Capture the cell that displays the provided text and extract its [X, Y] central coordinate. 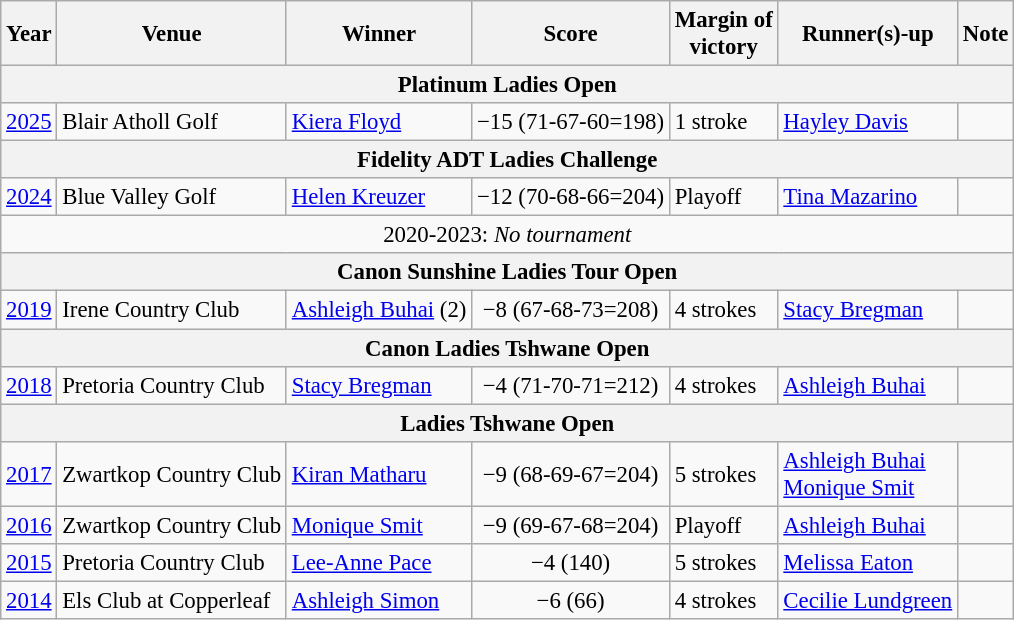
−4 (71-70-71=212) [571, 385]
−9 (69-67-68=204) [571, 525]
−4 (140) [571, 563]
1 stroke [724, 122]
2020-2023: No tournament [508, 235]
Ashleigh Buhai (2) [378, 310]
Irene Country Club [172, 310]
Lee-Anne Pace [378, 563]
2024 [29, 197]
Winner [378, 34]
Fidelity ADT Ladies Challenge [508, 160]
Helen Kreuzer [378, 197]
Venue [172, 34]
Blair Atholl Golf [172, 122]
Kiran Matharu [378, 474]
2016 [29, 525]
2014 [29, 600]
Note [986, 34]
Year [29, 34]
Margin ofvictory [724, 34]
−8 (67-68-73=208) [571, 310]
Kiera Floyd [378, 122]
−15 (71-67-60=198) [571, 122]
Canon Ladies Tshwane Open [508, 348]
Score [571, 34]
Hayley Davis [868, 122]
−6 (66) [571, 600]
Ashleigh Simon [378, 600]
Melissa Eaton [868, 563]
2015 [29, 563]
Cecilie Lundgreen [868, 600]
2025 [29, 122]
2019 [29, 310]
2017 [29, 474]
Els Club at Copperleaf [172, 600]
Ladies Tshwane Open [508, 423]
Ashleigh Buhai Monique Smit [868, 474]
Runner(s)-up [868, 34]
Canon Sunshine Ladies Tour Open [508, 273]
Platinum Ladies Open [508, 85]
Tina Mazarino [868, 197]
Blue Valley Golf [172, 197]
−9 (68-69-67=204) [571, 474]
2018 [29, 385]
Monique Smit [378, 525]
−12 (70-68-66=204) [571, 197]
